Return the [X, Y] coordinate for the center point of the cell that contains the specified text.  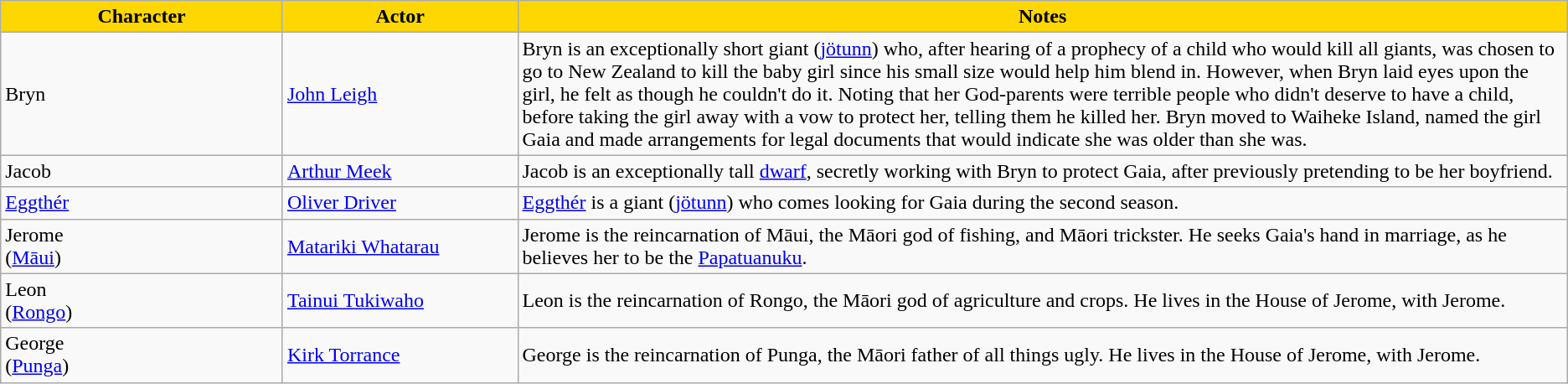
Actor [400, 17]
John Leigh [400, 94]
Character [142, 17]
Jacob is an exceptionally tall dwarf, secretly working with Bryn to protect Gaia, after previously pretending to be her boyfriend. [1042, 171]
Notes [1042, 17]
Matariki Whatarau [400, 246]
Eggthér [142, 203]
Tainui Tukiwaho [400, 300]
Kirk Torrance [400, 355]
George(Punga) [142, 355]
Bryn [142, 94]
Arthur Meek [400, 171]
Jacob [142, 171]
Leon is the reincarnation of Rongo, the Māori god of agriculture and crops. He lives in the House of Jerome, with Jerome. [1042, 300]
Oliver Driver [400, 203]
Leon(Rongo) [142, 300]
Jerome(Māui) [142, 246]
Eggthér is a giant (jötunn) who comes looking for Gaia during the second season. [1042, 203]
George is the reincarnation of Punga, the Māori father of all things ugly. He lives in the House of Jerome, with Jerome. [1042, 355]
